Find where the given text appears and provide that cell's center as [X, Y] coordinate. 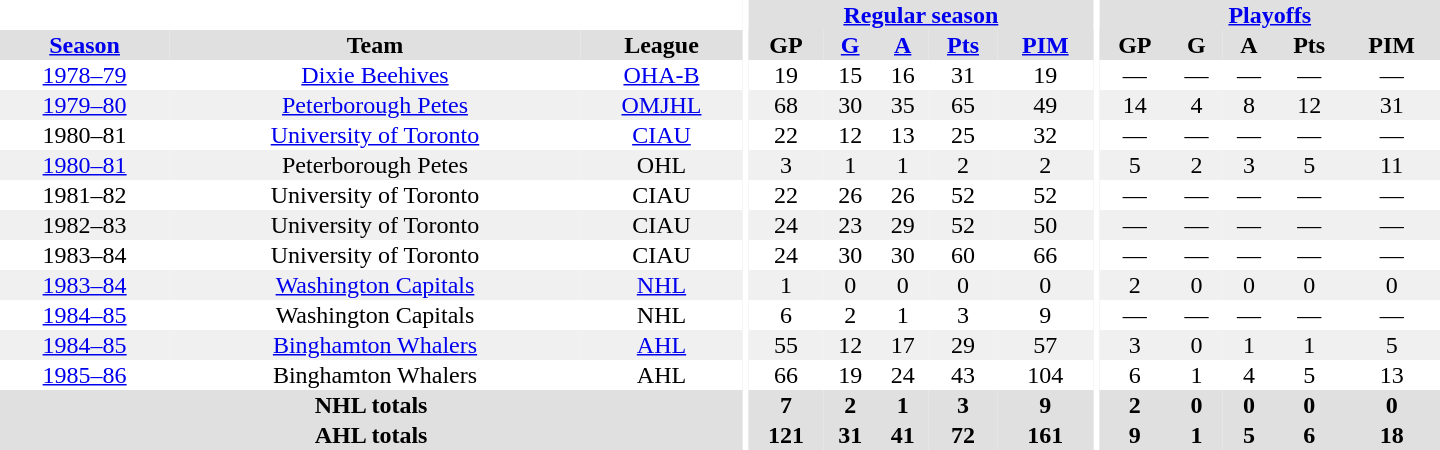
1979–80 [84, 105]
Regular season [921, 15]
18 [1392, 435]
16 [902, 75]
NHL totals [371, 405]
50 [1046, 225]
14 [1134, 105]
League [662, 45]
65 [963, 105]
1981–82 [84, 195]
35 [902, 105]
OHA-B [662, 75]
Season [84, 45]
8 [1250, 105]
17 [902, 345]
AHL totals [371, 435]
Playoffs [1270, 15]
49 [1046, 105]
7 [786, 405]
55 [786, 345]
32 [1046, 135]
OMJHL [662, 105]
OHL [662, 165]
60 [963, 255]
23 [850, 225]
104 [1046, 375]
41 [902, 435]
68 [786, 105]
11 [1392, 165]
15 [850, 75]
1982–83 [84, 225]
121 [786, 435]
25 [963, 135]
Team [374, 45]
1978–79 [84, 75]
Dixie Beehives [374, 75]
1985–86 [84, 375]
72 [963, 435]
161 [1046, 435]
43 [963, 375]
57 [1046, 345]
